For the text-containing cell, return its midpoint in (x, y) coordinate format. 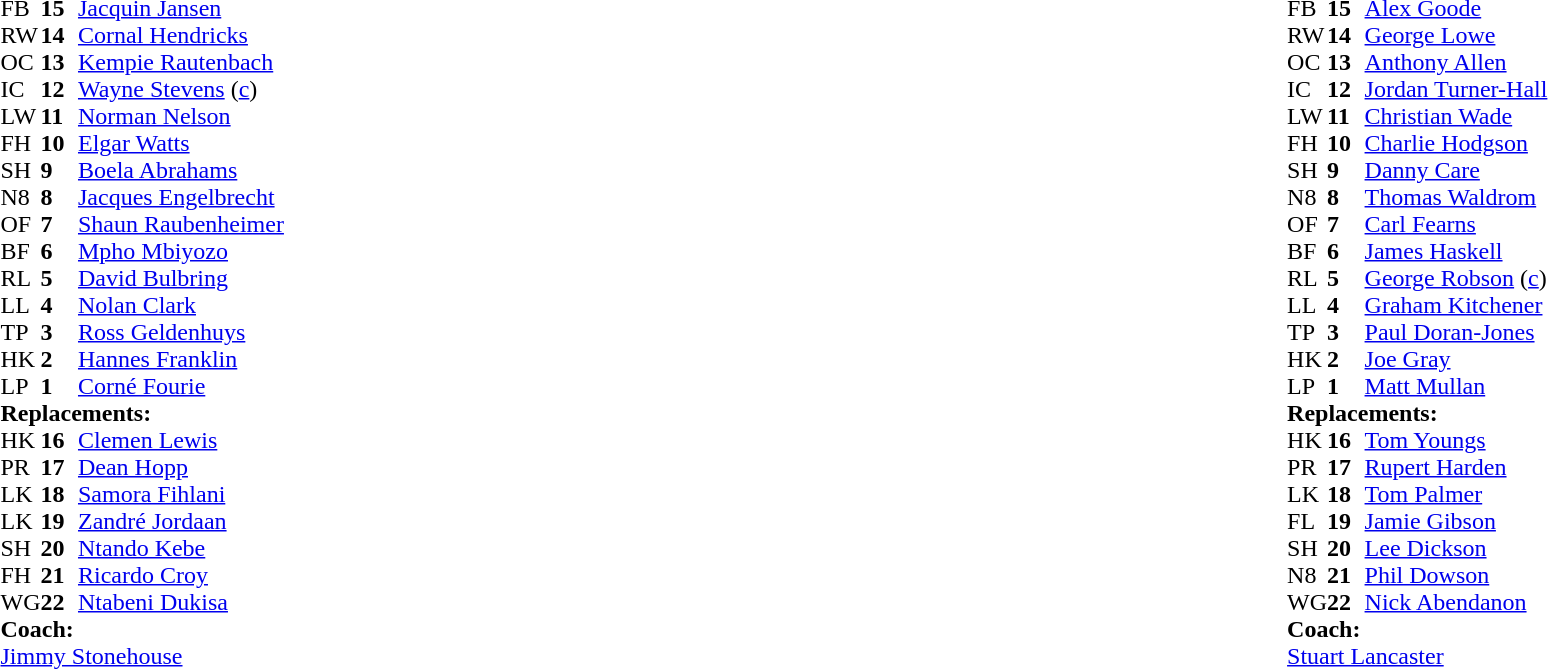
Tom Palmer (1456, 494)
Ricardo Croy (181, 576)
Danny Care (1456, 170)
Lee Dickson (1456, 548)
Norman Nelson (181, 116)
Carl Fearns (1456, 224)
Christian Wade (1456, 116)
David Bulbring (181, 278)
Corné Fourie (181, 386)
Anthony Allen (1456, 62)
Nolan Clark (181, 306)
Dean Hopp (181, 468)
Charlie Hodgson (1456, 144)
Clemen Lewis (181, 440)
Samora Fihlani (181, 494)
Tom Youngs (1456, 440)
Wayne Stevens (c) (181, 90)
Kempie Rautenbach (181, 62)
Phil Dowson (1456, 576)
Thomas Waldrom (1456, 198)
Paul Doran-Jones (1456, 332)
Jordan Turner-Hall (1456, 90)
Stuart Lancaster (1417, 656)
Graham Kitchener (1456, 306)
George Lowe (1456, 36)
George Robson (c) (1456, 278)
Jamie Gibson (1456, 522)
Jacques Engelbrecht (181, 198)
Ntando Kebe (181, 548)
Hannes Franklin (181, 360)
Rupert Harden (1456, 468)
Boela Abrahams (181, 170)
Elgar Watts (181, 144)
Cornal Hendricks (181, 36)
Ntabeni Dukisa (181, 602)
Zandré Jordaan (181, 522)
Shaun Raubenheimer (181, 224)
FL (1307, 522)
Nick Abendanon (1456, 602)
Jimmy Stonehouse (142, 656)
Joe Gray (1456, 360)
Matt Mullan (1456, 386)
Ross Geldenhuys (181, 332)
Mpho Mbiyozo (181, 252)
James Haskell (1456, 252)
